Extract the [X, Y] coordinate from the center of the cell holding the provided text.  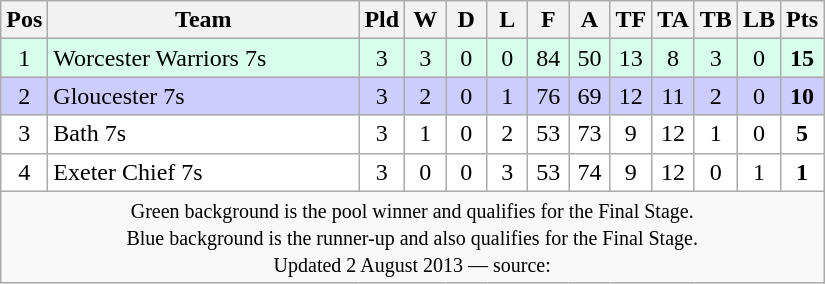
Pts [802, 20]
D [466, 20]
L [508, 20]
Pld [382, 20]
Bath 7s [204, 134]
73 [590, 134]
13 [631, 58]
Gloucester 7s [204, 96]
74 [590, 172]
15 [802, 58]
W [426, 20]
TF [631, 20]
8 [674, 58]
84 [548, 58]
11 [674, 96]
LB [758, 20]
5 [802, 134]
Worcester Warriors 7s [204, 58]
76 [548, 96]
A [590, 20]
4 [24, 172]
Exeter Chief 7s [204, 172]
10 [802, 96]
69 [590, 96]
TA [674, 20]
Pos [24, 20]
50 [590, 58]
TB [716, 20]
F [548, 20]
Team [204, 20]
